Identify which cell holds the provided text, then report its [X, Y] central coordinate. 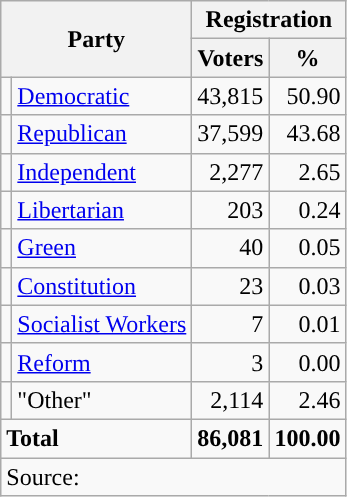
0.05 [308, 248]
2.46 [308, 400]
0.01 [308, 324]
Registration [269, 20]
0.24 [308, 210]
23 [230, 286]
Libertarian [102, 210]
Voters [230, 58]
43.68 [308, 134]
2.65 [308, 172]
203 [230, 210]
7 [230, 324]
0.00 [308, 362]
Total [96, 438]
Democratic [102, 96]
Constitution [102, 286]
Party [96, 39]
37,599 [230, 134]
Green [102, 248]
Republican [102, 134]
43,815 [230, 96]
40 [230, 248]
% [308, 58]
50.90 [308, 96]
Reform [102, 362]
3 [230, 362]
"Other" [102, 400]
0.03 [308, 286]
Socialist Workers [102, 324]
100.00 [308, 438]
2,114 [230, 400]
2,277 [230, 172]
86,081 [230, 438]
Independent [102, 172]
Source: [174, 477]
